Pinpoint the cell where the given text exists, returning its (x, y) midpoint coordinate. 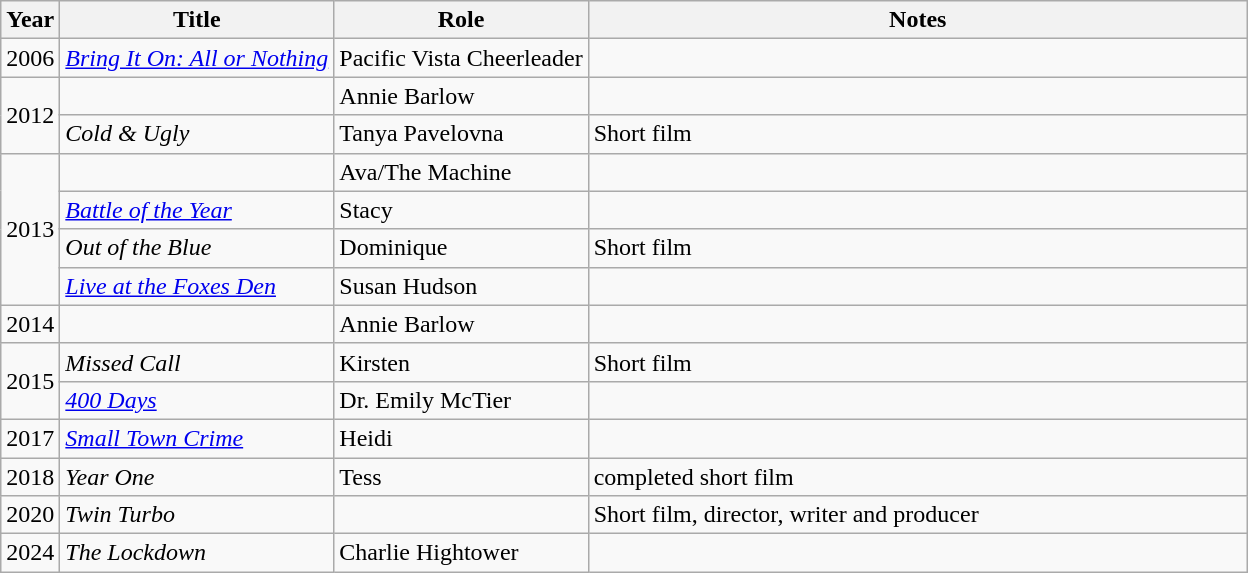
Out of the Blue (197, 248)
Bring It On: All or Nothing (197, 58)
Live at the Foxes Den (197, 286)
The Lockdown (197, 553)
2020 (30, 515)
2015 (30, 381)
Title (197, 20)
2012 (30, 115)
Twin Turbo (197, 515)
Stacy (461, 210)
2017 (30, 438)
2014 (30, 324)
Pacific Vista Cheerleader (461, 58)
Tess (461, 477)
2006 (30, 58)
Dominique (461, 248)
Cold & Ugly (197, 134)
Tanya Pavelovna (461, 134)
2018 (30, 477)
Charlie Hightower (461, 553)
Notes (918, 20)
Year (30, 20)
Ava/The Machine (461, 172)
Small Town Crime (197, 438)
Missed Call (197, 362)
400 Days (197, 400)
Heidi (461, 438)
Susan Hudson (461, 286)
Dr. Emily McTier (461, 400)
completed short film (918, 477)
Short film, director, writer and producer (918, 515)
Role (461, 20)
Kirsten (461, 362)
2013 (30, 229)
2024 (30, 553)
Battle of the Year (197, 210)
Year One (197, 477)
